Determine the (X, Y) coordinate at the center of the cell enclosing the given text.  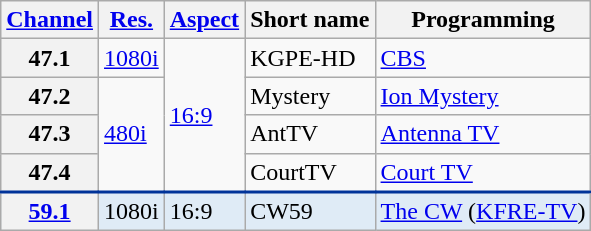
Mystery (310, 96)
Antenna TV (483, 134)
47.1 (50, 58)
Channel (50, 20)
AntTV (310, 134)
The CW (KFRE-TV) (483, 212)
CW59 (310, 212)
47.3 (50, 134)
Aspect (204, 20)
47.4 (50, 172)
Court TV (483, 172)
480i (132, 134)
Ion Mystery (483, 96)
CBS (483, 58)
CourtTV (310, 172)
KGPE-HD (310, 58)
Res. (132, 20)
Programming (483, 20)
59.1 (50, 212)
Short name (310, 20)
47.2 (50, 96)
